Output the [x, y] coordinate of the center of the cell containing the given text.  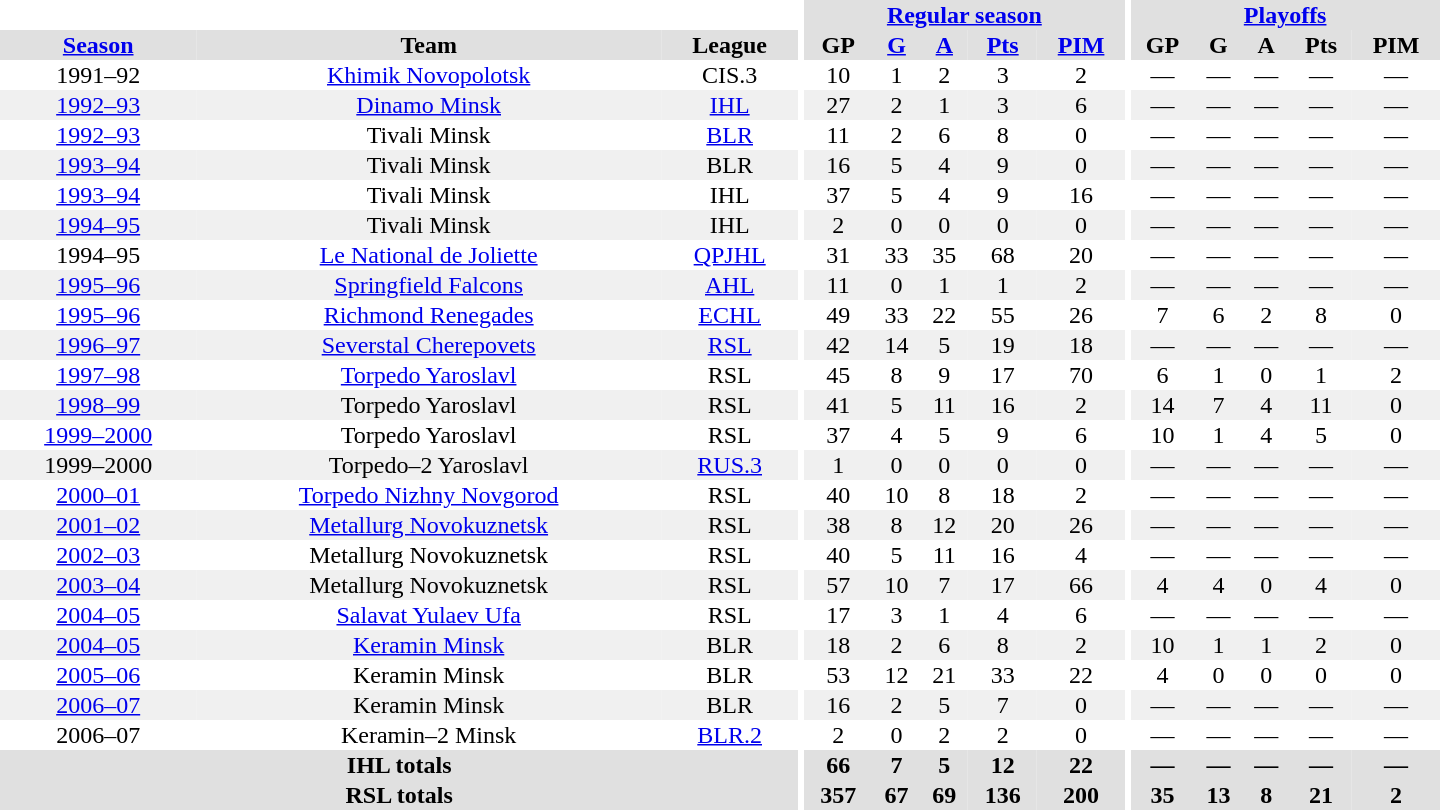
RUS.3 [730, 465]
Severstal Cherepovets [428, 345]
70 [1081, 375]
AHL [730, 285]
Keramin–2 Minsk [428, 735]
Dinamo Minsk [428, 105]
19 [1002, 345]
42 [838, 345]
41 [838, 405]
2000–01 [98, 495]
IHL totals [399, 765]
27 [838, 105]
31 [838, 255]
53 [838, 675]
1991–92 [98, 75]
49 [838, 315]
357 [838, 795]
55 [1002, 315]
2001–02 [98, 525]
57 [838, 585]
1996–97 [98, 345]
Le National de Joliette [428, 255]
Khimik Novopolotsk [428, 75]
BLR.2 [730, 735]
Season [98, 45]
Torpedo Nizhny Novgorod [428, 495]
38 [838, 525]
QPJHL [730, 255]
CIS.3 [730, 75]
Torpedo–2 Yaroslavl [428, 465]
Springfield Falcons [428, 285]
Regular season [964, 15]
68 [1002, 255]
69 [944, 795]
136 [1002, 795]
Salavat Yulaev Ufa [428, 615]
2003–04 [98, 585]
Playoffs [1285, 15]
1998–99 [98, 405]
13 [1219, 795]
RSL totals [399, 795]
67 [897, 795]
1997–98 [98, 375]
200 [1081, 795]
2002–03 [98, 555]
ECHL [730, 315]
Richmond Renegades [428, 315]
League [730, 45]
2005–06 [98, 675]
Team [428, 45]
45 [838, 375]
